Output the [x, y] coordinate of the center of the cell containing the given text.  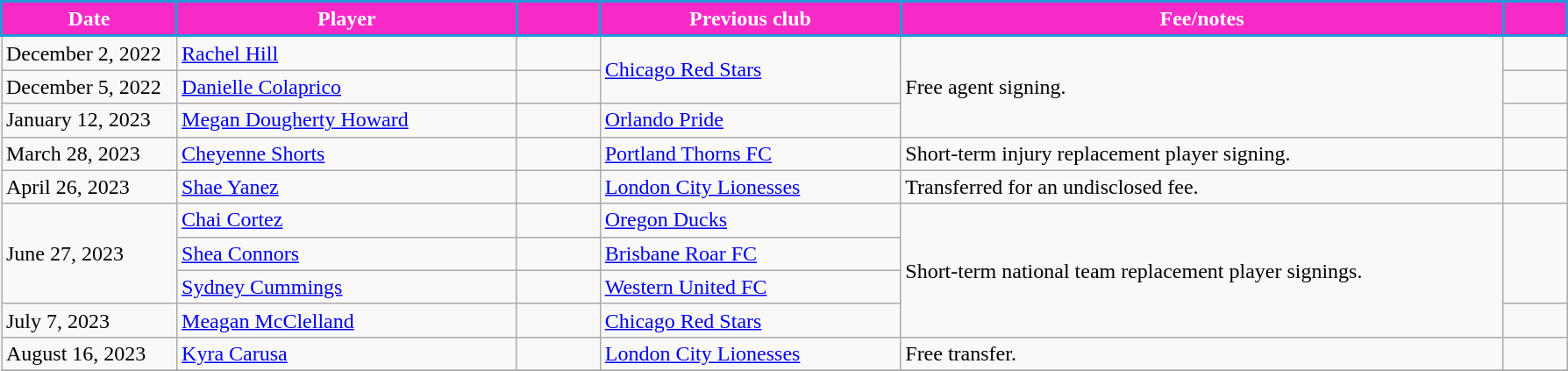
Short-term injury replacement player signing. [1202, 153]
April 26, 2023 [89, 187]
Transferred for an undisclosed fee. [1202, 187]
June 27, 2023 [89, 253]
Short-term national team replacement player signings. [1202, 270]
Player [347, 19]
August 16, 2023 [89, 353]
Meagan McClelland [347, 320]
Free agent signing. [1202, 86]
Megan Dougherty Howard [347, 120]
Rachel Hill [347, 53]
Chai Cortez [347, 220]
Portland Thorns FC [751, 153]
July 7, 2023 [89, 320]
Kyra Carusa [347, 353]
Fee/notes [1202, 19]
Date [89, 19]
Orlando Pride [751, 120]
Shea Connors [347, 253]
Danielle Colaprico [347, 87]
December 2, 2022 [89, 53]
March 28, 2023 [89, 153]
Previous club [751, 19]
Cheyenne Shorts [347, 153]
Western United FC [751, 287]
Free transfer. [1202, 353]
Shae Yanez [347, 187]
Oregon Ducks [751, 220]
January 12, 2023 [89, 120]
Sydney Cummings [347, 287]
December 5, 2022 [89, 87]
Brisbane Roar FC [751, 253]
